Determine the (X, Y) coordinate at the center of the cell enclosing the given text.  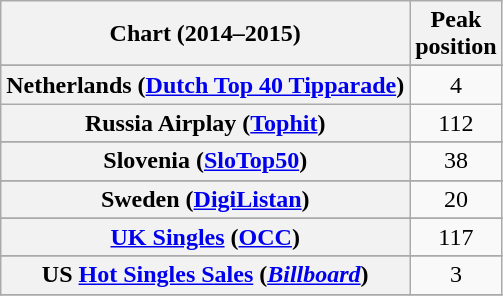
Netherlands (Dutch Top 40 Tipparade) (206, 85)
4 (456, 85)
US Hot Singles Sales (Billboard) (206, 275)
UK Singles (OCC) (206, 237)
Slovenia (SloTop50) (206, 161)
Peakposition (456, 34)
Russia Airplay (Tophit) (206, 123)
38 (456, 161)
20 (456, 199)
117 (456, 237)
112 (456, 123)
Sweden (DigiListan) (206, 199)
Chart (2014–2015) (206, 34)
3 (456, 275)
